Find where the given text appears and provide that cell's center as [x, y] coordinate. 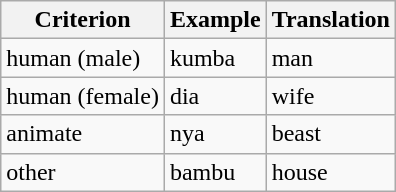
house [330, 172]
man [330, 58]
wife [330, 96]
human (male) [83, 58]
animate [83, 134]
nya [215, 134]
other [83, 172]
human (female) [83, 96]
beast [330, 134]
kumba [215, 58]
dia [215, 96]
bambu [215, 172]
Criterion [83, 20]
Translation [330, 20]
Example [215, 20]
